Locate the cell with the specified text and output its (x, y) center coordinate. 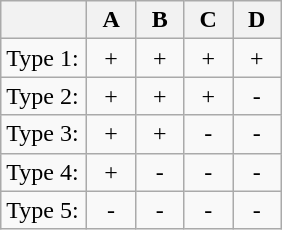
B (160, 20)
C (208, 20)
A (112, 20)
Type 1: (44, 58)
Type 5: (44, 210)
Type 3: (44, 134)
Type 2: (44, 96)
D (256, 20)
Type 4: (44, 172)
